Detect which cell encompasses the target text, then output its (x, y) center coordinate. 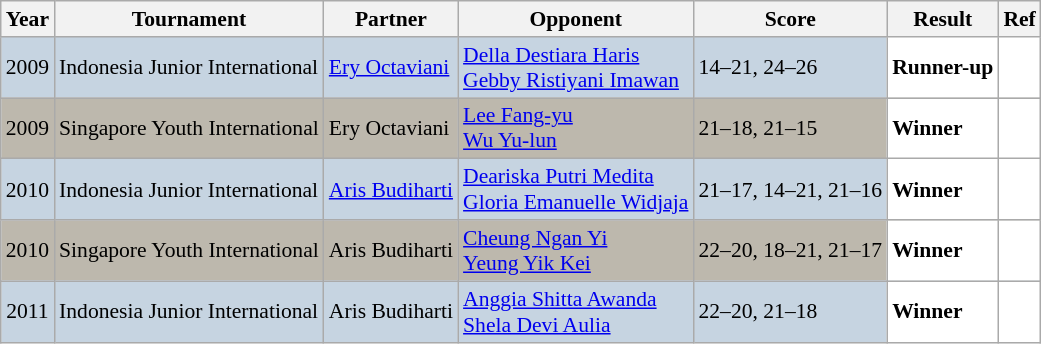
Result (942, 19)
Score (790, 19)
22–20, 18–21, 21–17 (790, 250)
2011 (28, 312)
Runner-up (942, 68)
22–20, 21–18 (790, 312)
Partner (391, 19)
Della Destiara Haris Gebby Ristiyani Imawan (576, 68)
Cheung Ngan Yi Yeung Yik Kei (576, 250)
Lee Fang-yu Wu Yu-lun (576, 128)
Opponent (576, 19)
21–18, 21–15 (790, 128)
14–21, 24–26 (790, 68)
Anggia Shitta Awanda Shela Devi Aulia (576, 312)
Tournament (189, 19)
Deariska Putri Medita Gloria Emanuelle Widjaja (576, 190)
Year (28, 19)
Ref (1019, 19)
21–17, 14–21, 21–16 (790, 190)
